Provide the (x, y) coordinate of the cell's center where the given text is located.  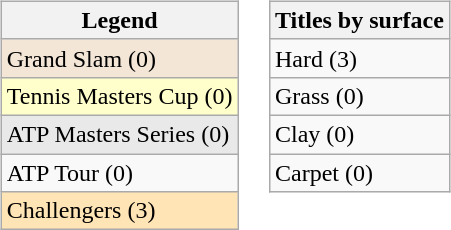
Carpet (0) (359, 173)
Challengers (3) (120, 211)
Grand Slam (0) (120, 58)
Hard (3) (359, 58)
ATP Tour (0) (120, 173)
Titles by surface (359, 20)
Legend (120, 20)
Grass (0) (359, 96)
ATP Masters Series (0) (120, 134)
Clay (0) (359, 134)
Tennis Masters Cup (0) (120, 96)
